Return [X, Y] of the center of cell containing provided text 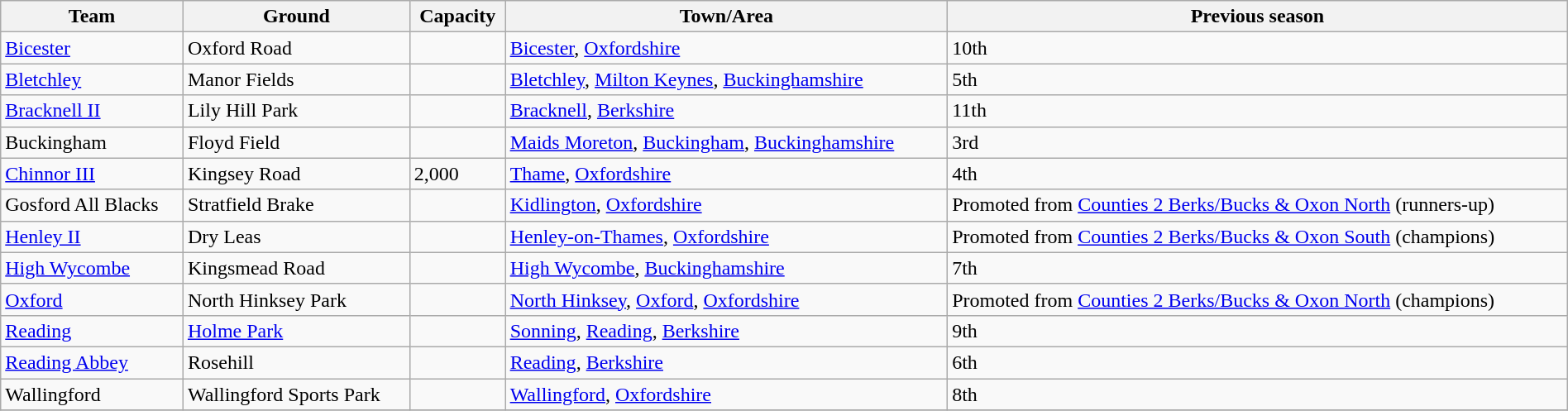
10th [1258, 48]
11th [1258, 111]
Promoted from Counties 2 Berks/Bucks & Oxon North (runners-up) [1258, 205]
Rosehill [296, 362]
Town/Area [726, 17]
Henley-on-Thames, Oxfordshire [726, 237]
Buckingham [93, 142]
Capacity [457, 17]
Team [93, 17]
Previous season [1258, 17]
High Wycombe, Buckinghamshire [726, 268]
Oxford Road [296, 48]
Bicester [93, 48]
Bletchley, Milton Keynes, Buckinghamshire [726, 79]
Reading [93, 331]
Bicester, Oxfordshire [726, 48]
Lily Hill Park [296, 111]
6th [1258, 362]
4th [1258, 174]
Maids Moreton, Buckingham, Buckinghamshire [726, 142]
Dry Leas [296, 237]
Manor Fields [296, 79]
North Hinksey Park [296, 299]
Kingsey Road [296, 174]
2,000 [457, 174]
8th [1258, 394]
Ground [296, 17]
7th [1258, 268]
High Wycombe [93, 268]
Bracknell II [93, 111]
Sonning, Reading, Berkshire [726, 331]
Kingsmead Road [296, 268]
Thame, Oxfordshire [726, 174]
Wallingford Sports Park [296, 394]
Reading, Berkshire [726, 362]
Bracknell, Berkshire [726, 111]
North Hinksey, Oxford, Oxfordshire [726, 299]
5th [1258, 79]
Reading Abbey [93, 362]
3rd [1258, 142]
Promoted from Counties 2 Berks/Bucks & Oxon North (champions) [1258, 299]
Bletchley [93, 79]
Henley II [93, 237]
Kidlington, Oxfordshire [726, 205]
Holme Park [296, 331]
Promoted from Counties 2 Berks/Bucks & Oxon South (champions) [1258, 237]
Wallingford [93, 394]
Stratfield Brake [296, 205]
Floyd Field [296, 142]
Chinnor III [93, 174]
Wallingford, Oxfordshire [726, 394]
Oxford [93, 299]
9th [1258, 331]
Gosford All Blacks [93, 205]
